From the cell containing the given text, extract its center point as [X, Y] coordinate. 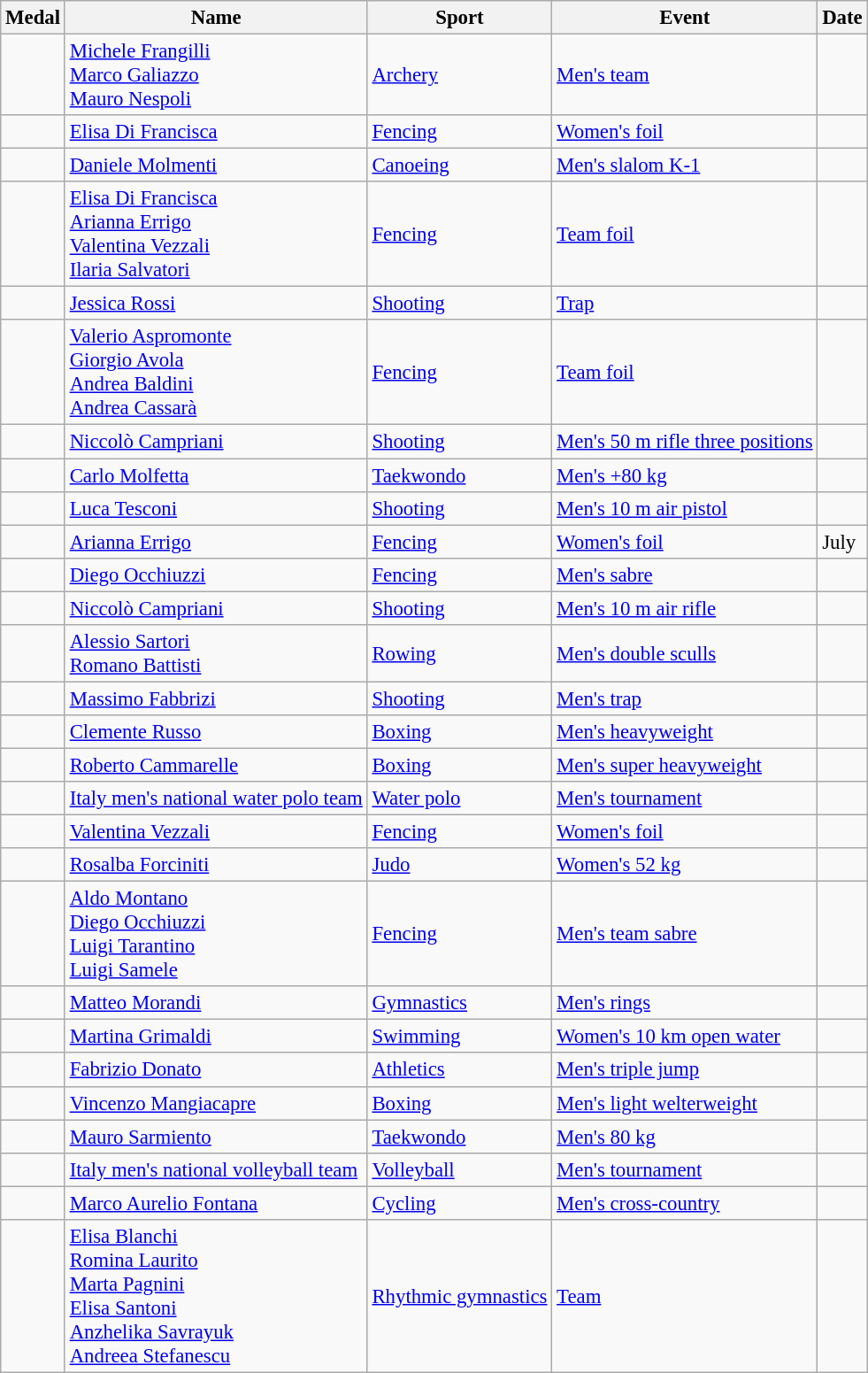
Athletics [460, 1070]
Matteo Morandi [216, 1003]
Daniele Molmenti [216, 166]
Rowing [460, 653]
Rhythmic gymnastics [460, 1296]
Marco Aurelio Fontana [216, 1203]
Event [685, 18]
Men's 80 kg [685, 1137]
Date [842, 18]
Men's team [685, 75]
Men's triple jump [685, 1070]
Alessio SartoriRomano Battisti [216, 653]
Fabrizio Donato [216, 1070]
Elisa Di FranciscaArianna ErrigoValentina VezzaliIlaria Salvatori [216, 234]
Valerio AspromonteGiorgio AvolaAndrea BaldiniAndrea Cassarà [216, 374]
Water polo [460, 798]
Luca Tesconi [216, 508]
Men's slalom K-1 [685, 166]
Name [216, 18]
Women's 52 kg [685, 865]
Gymnastics [460, 1003]
Men's light welterweight [685, 1103]
July [842, 542]
Trap [685, 304]
Jessica Rossi [216, 304]
Men's 10 m air pistol [685, 508]
Cycling [460, 1203]
Michele FrangilliMarco GaliazzoMauro Nespoli [216, 75]
Aldo MontanoDiego OcchiuzziLuigi TarantinoLuigi Samele [216, 935]
Men's 50 m rifle three positions [685, 442]
Men's +80 kg [685, 475]
Men's super heavyweight [685, 765]
Men's team sabre [685, 935]
Mauro Sarmiento [216, 1137]
Swimming [460, 1037]
Sport [460, 18]
Men's 10 m air rifle [685, 608]
Martina Grimaldi [216, 1037]
Arianna Errigo [216, 542]
Archery [460, 75]
Massimo Fabbrizi [216, 698]
Carlo Molfetta [216, 475]
Team [685, 1296]
Elisa BlanchiRomina LauritoMarta PagniniElisa SantoniAnzhelika SavrayukAndreea Stefanescu [216, 1296]
Men's trap [685, 698]
Elisa Di Francisca [216, 132]
Men's cross-country [685, 1203]
Men's heavyweight [685, 732]
Men's sabre [685, 575]
Italy men's national volleyball team [216, 1169]
Vincenzo Mangiacapre [216, 1103]
Men's double sculls [685, 653]
Diego Occhiuzzi [216, 575]
Roberto Cammarelle [216, 765]
Women's 10 km open water [685, 1037]
Rosalba Forciniti [216, 865]
Italy men's national water polo team [216, 798]
Judo [460, 865]
Canoeing [460, 166]
Valentina Vezzali [216, 832]
Men's rings [685, 1003]
Medal [34, 18]
Volleyball [460, 1169]
Clemente Russo [216, 732]
